Search for the cell housing the specified text and yield its [x, y] center coordinate. 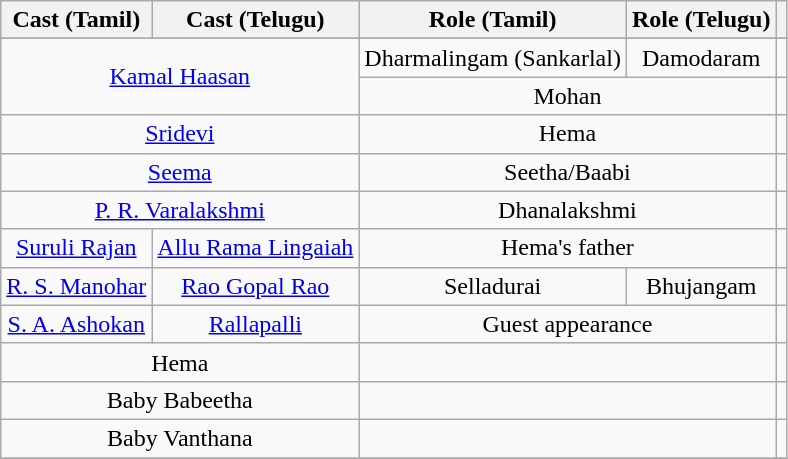
Role (Telugu) [701, 20]
Allu Rama Lingaiah [256, 248]
Mohan [568, 96]
Dhanalakshmi [568, 210]
Rallapalli [256, 324]
P. R. Varalakshmi [180, 210]
Damodaram [701, 58]
Cast (Telugu) [256, 20]
Sridevi [180, 134]
Selladurai [493, 286]
Suruli Rajan [76, 248]
Role (Tamil) [493, 20]
Bhujangam [701, 286]
Seema [180, 172]
Baby Vanthana [180, 438]
R. S. Manohar [76, 286]
Seetha/Baabi [568, 172]
Baby Babeetha [180, 400]
Kamal Haasan [180, 77]
Rao Gopal Rao [256, 286]
S. A. Ashokan [76, 324]
Cast (Tamil) [76, 20]
Dharmalingam (Sankarlal) [493, 58]
Hema's father [568, 248]
Guest appearance [568, 324]
